Return (x, y) of the center of cell containing provided text 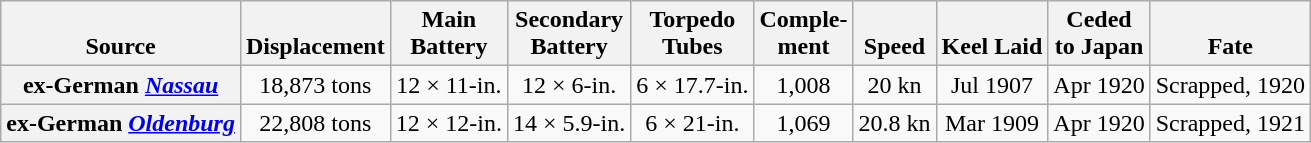
Comple-ment (804, 34)
Fate (1230, 34)
18,873 tons (315, 85)
12 × 12-in. (448, 123)
20.8 kn (894, 123)
20 kn (894, 85)
MainBattery (448, 34)
Scrapped, 1921 (1230, 123)
1,008 (804, 85)
Speed (894, 34)
Source (121, 34)
Jul 1907 (992, 85)
Scrapped, 1920 (1230, 85)
12 × 6-in. (568, 85)
Mar 1909 (992, 123)
SecondaryBattery (568, 34)
6 × 21-in. (692, 123)
22,808 tons (315, 123)
12 × 11-in. (448, 85)
Displacement (315, 34)
Cededto Japan (1099, 34)
TorpedoTubes (692, 34)
ex-German Oldenburg (121, 123)
14 × 5.9-in. (568, 123)
6 × 17.7-in. (692, 85)
ex-German Nassau (121, 85)
Keel Laid (992, 34)
1,069 (804, 123)
